Provide the (X, Y) coordinate of the cell's center where the given text is located.  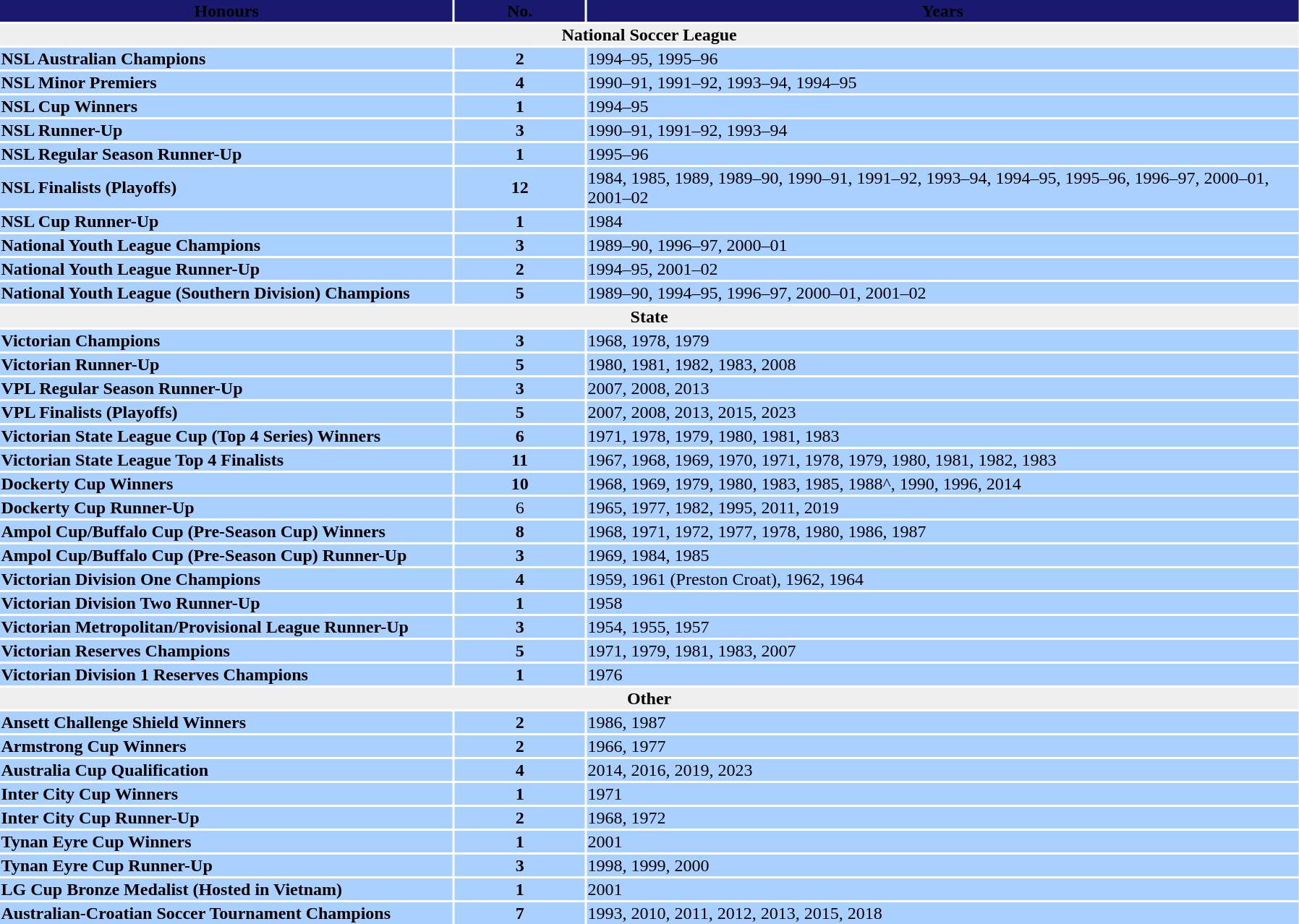
1971, 1978, 1979, 1980, 1981, 1983 (942, 436)
1968, 1978, 1979 (942, 341)
1966, 1977 (942, 746)
1969, 1984, 1985 (942, 555)
1959, 1961 (Preston Croat), 1962, 1964 (942, 579)
11 (519, 460)
Victorian Division Two Runner-Up (226, 603)
1967, 1968, 1969, 1970, 1971, 1978, 1979, 1980, 1981, 1982, 1983 (942, 460)
1986, 1987 (942, 722)
NSL Cup Runner-Up (226, 221)
Victorian Division 1 Reserves Champions (226, 675)
State (649, 317)
1971, 1979, 1981, 1983, 2007 (942, 651)
NSL Australian Champions (226, 59)
No. (519, 11)
1984, 1985, 1989, 1989–90, 1990–91, 1991–92, 1993–94, 1994–95, 1995–96, 1996–97, 2000–01, 2001–02 (942, 188)
Honours (226, 11)
Victorian Metropolitan/Provisional League Runner-Up (226, 627)
1989–90, 1994–95, 1996–97, 2000–01, 2001–02 (942, 293)
Australia Cup Qualification (226, 770)
NSL Regular Season Runner-Up (226, 154)
Victorian Reserves Champions (226, 651)
1995–96 (942, 154)
Ampol Cup/Buffalo Cup (Pre-Season Cup) Runner-Up (226, 555)
8 (519, 531)
7 (519, 913)
Tynan Eyre Cup Runner-Up (226, 865)
Ansett Challenge Shield Winners (226, 722)
Armstrong Cup Winners (226, 746)
NSL Minor Premiers (226, 82)
1971 (942, 794)
Victorian State League Cup (Top 4 Series) Winners (226, 436)
National Youth League Champions (226, 245)
NSL Runner-Up (226, 130)
1998, 1999, 2000 (942, 865)
Victorian Champions (226, 341)
Australian-Croatian Soccer Tournament Champions (226, 913)
Inter City Cup Winners (226, 794)
1993, 2010, 2011, 2012, 2013, 2015, 2018 (942, 913)
Dockerty Cup Winners (226, 484)
Victorian State League Top 4 Finalists (226, 460)
Inter City Cup Runner-Up (226, 818)
10 (519, 484)
Other (649, 698)
1965, 1977, 1982, 1995, 2011, 2019 (942, 508)
1994–95 (942, 106)
LG Cup Bronze Medalist (Hosted in Vietnam) (226, 889)
NSL Cup Winners (226, 106)
1994–95, 1995–96 (942, 59)
VPL Regular Season Runner-Up (226, 388)
1984 (942, 221)
1968, 1972 (942, 818)
Victorian Division One Champions (226, 579)
12 (519, 188)
2014, 2016, 2019, 2023 (942, 770)
1954, 1955, 1957 (942, 627)
1990–91, 1991–92, 1993–94, 1994–95 (942, 82)
National Youth League (Southern Division) Champions (226, 293)
2007, 2008, 2013 (942, 388)
NSL Finalists (Playoffs) (226, 188)
Ampol Cup/Buffalo Cup (Pre-Season Cup) Winners (226, 531)
Years (942, 11)
1994–95, 2001–02 (942, 269)
VPL Finalists (Playoffs) (226, 412)
1968, 1971, 1972, 1977, 1978, 1980, 1986, 1987 (942, 531)
1980, 1981, 1982, 1983, 2008 (942, 364)
1989–90, 1996–97, 2000–01 (942, 245)
1976 (942, 675)
1990–91, 1991–92, 1993–94 (942, 130)
1968, 1969, 1979, 1980, 1983, 1985, 1988^, 1990, 1996, 2014 (942, 484)
2007, 2008, 2013, 2015, 2023 (942, 412)
National Soccer League (649, 35)
Tynan Eyre Cup Winners (226, 842)
Victorian Runner-Up (226, 364)
1958 (942, 603)
Dockerty Cup Runner-Up (226, 508)
National Youth League Runner-Up (226, 269)
